Detect which cell encompasses the target text, then output its (X, Y) center coordinate. 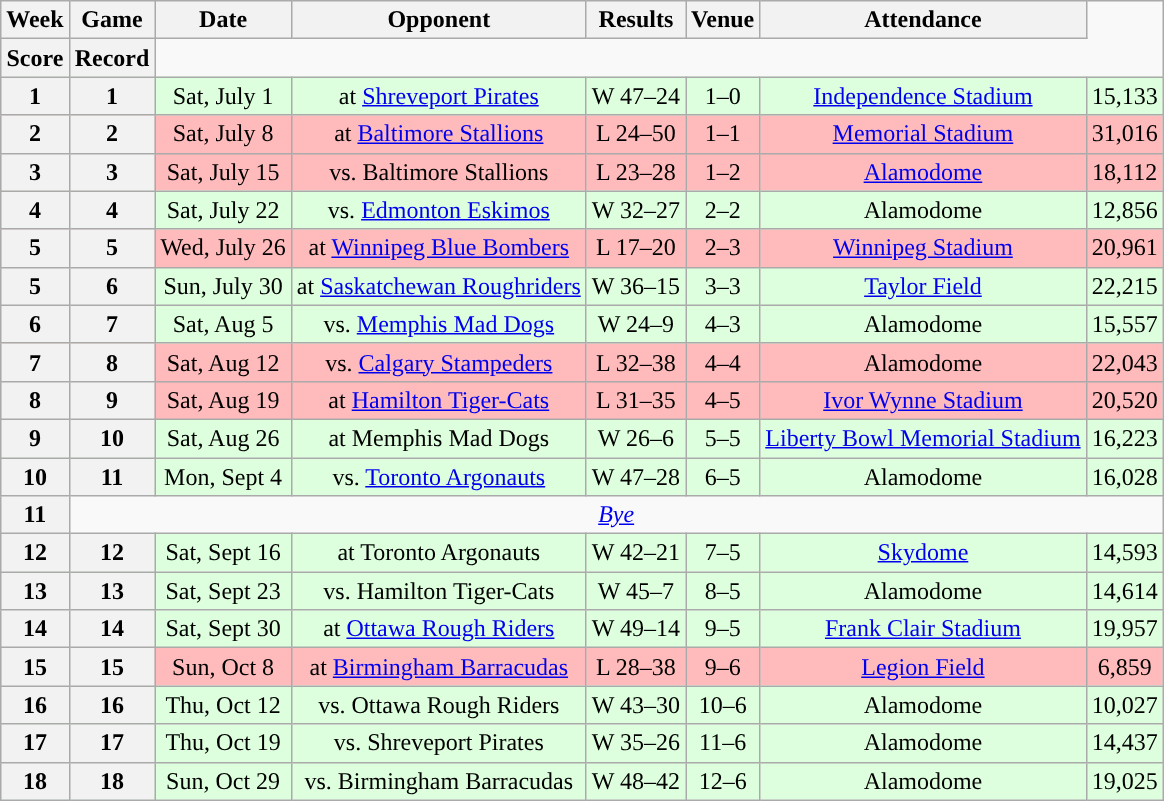
10,027 (1124, 705)
Memorial Stadium (923, 134)
Results (636, 20)
Sat, Sept 23 (223, 591)
11–6 (723, 743)
Independence Stadium (923, 96)
14,593 (1124, 553)
vs. Toronto Argonauts (438, 477)
vs. Edmonton Eskimos (438, 210)
4–3 (723, 324)
Attendance (923, 20)
Sat, Sept 16 (223, 553)
Liberty Bowl Memorial Stadium (923, 438)
L 24–50 (636, 134)
L 32–38 (636, 362)
W 36–15 (636, 286)
14,614 (1124, 591)
2–2 (723, 210)
20,520 (1124, 400)
12–6 (723, 781)
Record (112, 58)
10–6 (723, 705)
Ivor Wynne Stadium (923, 400)
Score (35, 58)
2–3 (723, 248)
Sun, July 30 (223, 286)
Sat, Aug 19 (223, 400)
1–0 (723, 96)
5–5 (723, 438)
W 32–27 (636, 210)
vs. Birmingham Barracudas (438, 781)
Sat, July 15 (223, 172)
Sat, Sept 30 (223, 629)
19,957 (1124, 629)
9–6 (723, 667)
6–5 (723, 477)
Sat, Aug 12 (223, 362)
Bye (616, 515)
16,028 (1124, 477)
22,215 (1124, 286)
9–5 (723, 629)
7–5 (723, 553)
Wed, July 26 (223, 248)
16,223 (1124, 438)
20,961 (1124, 248)
4–4 (723, 362)
W 26–6 (636, 438)
W 43–30 (636, 705)
18,112 (1124, 172)
L 28–38 (636, 667)
W 35–26 (636, 743)
Skydome (923, 553)
22,043 (1124, 362)
Thu, Oct 12 (223, 705)
15,557 (1124, 324)
19,025 (1124, 781)
at Shreveport Pirates (438, 96)
Sun, Oct 29 (223, 781)
Mon, Sept 4 (223, 477)
6,859 (1124, 667)
3–3 (723, 286)
vs. Memphis Mad Dogs (438, 324)
at Memphis Mad Dogs (438, 438)
W 42–21 (636, 553)
W 24–9 (636, 324)
31,016 (1124, 134)
Legion Field (923, 667)
W 48–42 (636, 781)
Thu, Oct 19 (223, 743)
at Baltimore Stallions (438, 134)
vs. Baltimore Stallions (438, 172)
Sat, July 8 (223, 134)
L 23–28 (636, 172)
at Winnipeg Blue Bombers (438, 248)
8–5 (723, 591)
Sat, July 22 (223, 210)
vs. Shreveport Pirates (438, 743)
at Hamilton Tiger-Cats (438, 400)
vs. Calgary Stampeders (438, 362)
at Saskatchewan Roughriders (438, 286)
Venue (723, 20)
Sun, Oct 8 (223, 667)
at Birmingham Barracudas (438, 667)
L 31–35 (636, 400)
Game (112, 20)
Opponent (438, 20)
at Ottawa Rough Riders (438, 629)
15,133 (1124, 96)
Winnipeg Stadium (923, 248)
Week (35, 20)
W 47–28 (636, 477)
12,856 (1124, 210)
Sat, July 1 (223, 96)
at Toronto Argonauts (438, 553)
Taylor Field (923, 286)
Sat, Aug 5 (223, 324)
Sat, Aug 26 (223, 438)
14,437 (1124, 743)
Frank Clair Stadium (923, 629)
W 47–24 (636, 96)
L 17–20 (636, 248)
4–5 (723, 400)
1–1 (723, 134)
W 45–7 (636, 591)
vs. Ottawa Rough Riders (438, 705)
Date (223, 20)
W 49–14 (636, 629)
vs. Hamilton Tiger-Cats (438, 591)
1–2 (723, 172)
